Identify which cell holds the provided text, then report its [X, Y] central coordinate. 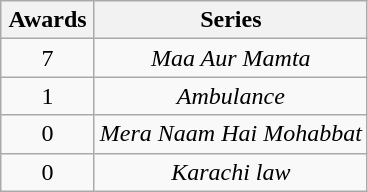
1 [48, 96]
Ambulance [230, 96]
Maa Aur Mamta [230, 58]
Series [230, 20]
Awards [48, 20]
7 [48, 58]
Karachi law [230, 172]
Mera Naam Hai Mohabbat [230, 134]
